Return (x, y) of the center of cell containing provided text 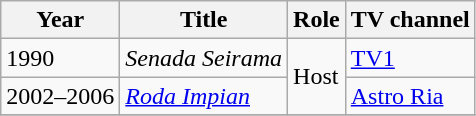
Astro Ria (410, 96)
Year (60, 20)
TV1 (410, 58)
2002–2006 (60, 96)
Senada Seirama (204, 58)
Host (317, 77)
Roda Impian (204, 96)
1990 (60, 58)
Role (317, 20)
Title (204, 20)
TV channel (410, 20)
